Output the (X, Y) coordinate of the center of the cell containing the given text.  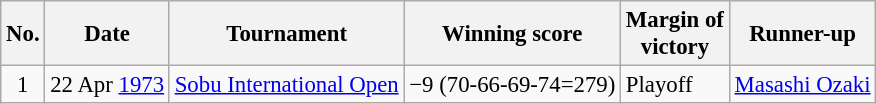
−9 (70-66-69-74=279) (512, 85)
No. (23, 34)
1 (23, 85)
Runner-up (802, 34)
Date (107, 34)
Sobu International Open (286, 85)
22 Apr 1973 (107, 85)
Playoff (676, 85)
Masashi Ozaki (802, 85)
Tournament (286, 34)
Margin ofvictory (676, 34)
Winning score (512, 34)
